Provide the (X, Y) coordinate of the cell's center where the given text is located.  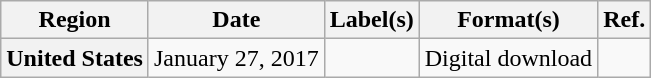
January 27, 2017 (236, 58)
Label(s) (372, 20)
Format(s) (508, 20)
Ref. (624, 20)
Date (236, 20)
Region (75, 20)
United States (75, 58)
Digital download (508, 58)
